Return the [x, y] coordinate for the center point of the cell that contains the specified text.  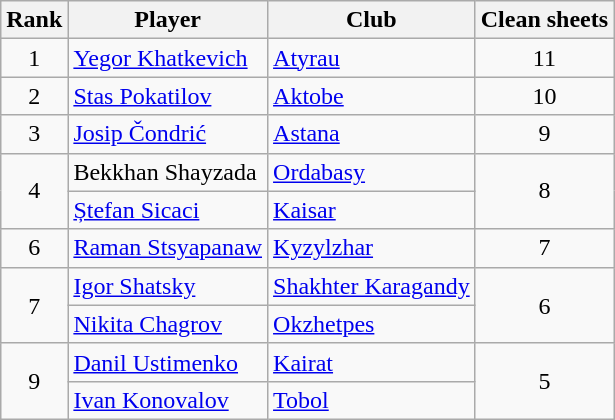
Stas Pokatilov [168, 96]
Ștefan Sicaci [168, 210]
Raman Stsyapanaw [168, 248]
Shakhter Karagandy [372, 286]
3 [34, 134]
Astana [372, 134]
Atyrau [372, 58]
1 [34, 58]
Kaisar [372, 210]
Okzhetpes [372, 324]
11 [544, 58]
2 [34, 96]
Ordabasy [372, 172]
Yegor Khatkevich [168, 58]
Rank [34, 20]
Ivan Konovalov [168, 400]
Danil Ustimenko [168, 362]
Clean sheets [544, 20]
8 [544, 191]
Tobol [372, 400]
Josip Čondrić [168, 134]
4 [34, 191]
Kyzylzhar [372, 248]
Player [168, 20]
Aktobe [372, 96]
Club [372, 20]
Igor Shatsky [168, 286]
Nikita Chagrov [168, 324]
Bekkhan Shayzada [168, 172]
5 [544, 381]
10 [544, 96]
Kairat [372, 362]
